Pinpoint the cell where the given text exists, returning its [X, Y] midpoint coordinate. 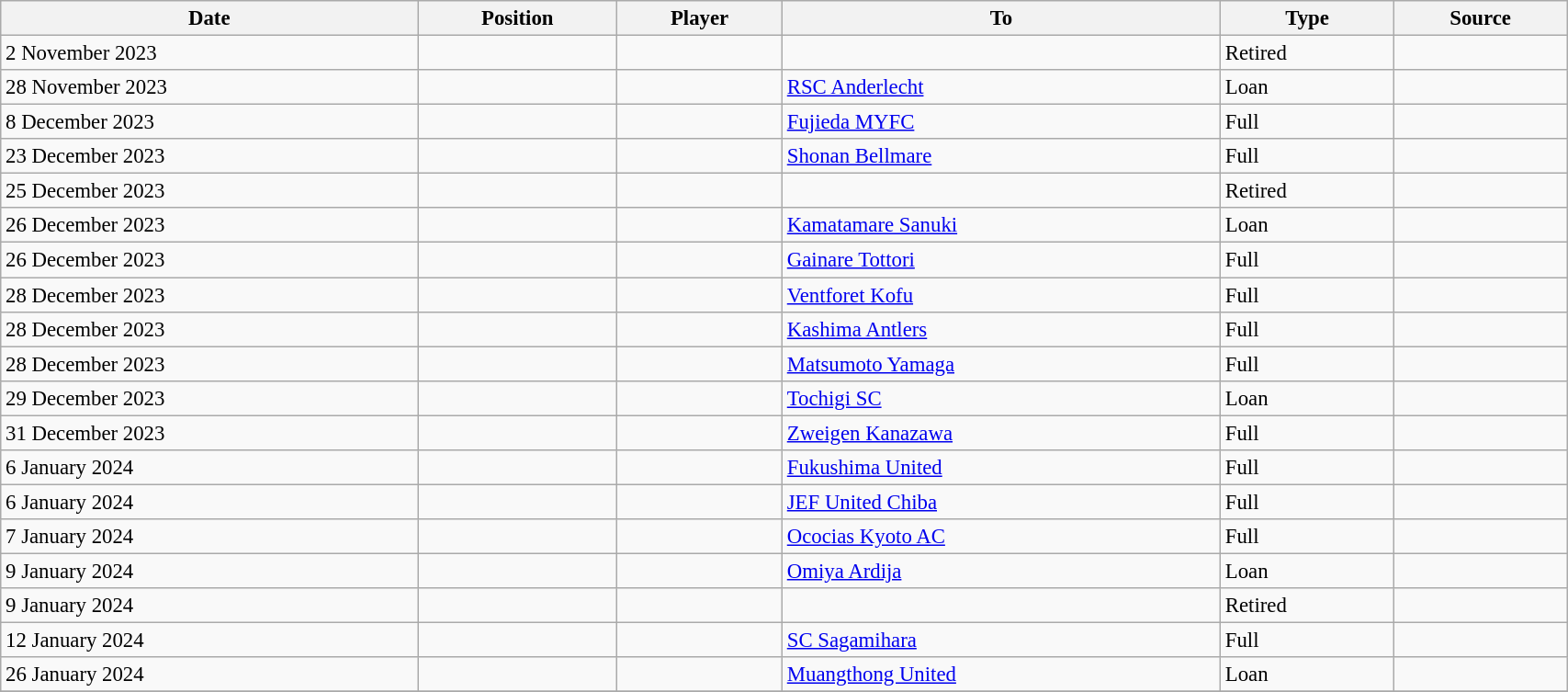
8 December 2023 [209, 122]
Matsumoto Yamaga [1001, 364]
Fujieda MYFC [1001, 122]
RSC Anderlecht [1001, 87]
7 January 2024 [209, 537]
To [1001, 18]
Kashima Antlers [1001, 329]
Date [209, 18]
26 January 2024 [209, 675]
25 December 2023 [209, 191]
28 November 2023 [209, 87]
Ococias Kyoto AC [1001, 537]
Tochigi SC [1001, 398]
Source [1481, 18]
Muangthong United [1001, 675]
23 December 2023 [209, 156]
Kamatamare Sanuki [1001, 225]
JEF United Chiba [1001, 502]
12 January 2024 [209, 641]
Position [518, 18]
Fukushima United [1001, 468]
Player [700, 18]
Type [1306, 18]
Ventforet Kofu [1001, 295]
Gainare Tottori [1001, 260]
31 December 2023 [209, 433]
29 December 2023 [209, 398]
SC Sagamihara [1001, 641]
Zweigen Kanazawa [1001, 433]
2 November 2023 [209, 53]
Shonan Bellmare [1001, 156]
Omiya Ardija [1001, 571]
